Provide the (X, Y) coordinate of the cell's center where the given text is located.  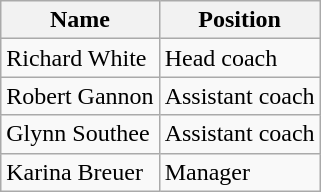
Robert Gannon (80, 96)
Position (240, 20)
Glynn Southee (80, 134)
Head coach (240, 58)
Richard White (80, 58)
Manager (240, 172)
Name (80, 20)
Karina Breuer (80, 172)
